Pinpoint the cell where the given text exists, returning its (x, y) midpoint coordinate. 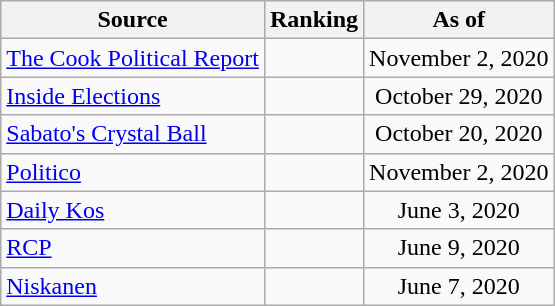
Ranking (314, 20)
Sabato's Crystal Ball (133, 134)
June 3, 2020 (459, 210)
June 9, 2020 (459, 248)
The Cook Political Report (133, 58)
As of (459, 20)
October 29, 2020 (459, 96)
October 20, 2020 (459, 134)
RCP (133, 248)
Inside Elections (133, 96)
Politico (133, 172)
June 7, 2020 (459, 286)
Niskanen (133, 286)
Source (133, 20)
Daily Kos (133, 210)
